Locate the cell with the specified text and output its [x, y] center coordinate. 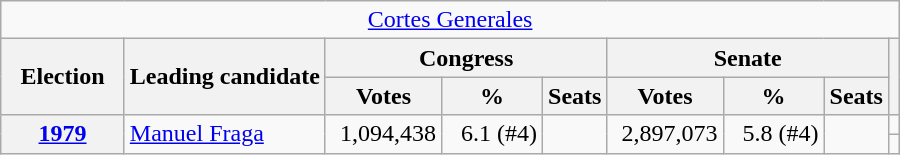
1979 [63, 134]
Senate [748, 58]
1,094,438 [383, 134]
Cortes Generales [450, 20]
Election [63, 77]
6.1 (#4) [492, 134]
Manuel Fraga [224, 134]
5.8 (#4) [774, 134]
2,897,073 [665, 134]
Congress [466, 58]
Leading candidate [224, 77]
